Locate the cell with the specified text and output its (x, y) center coordinate. 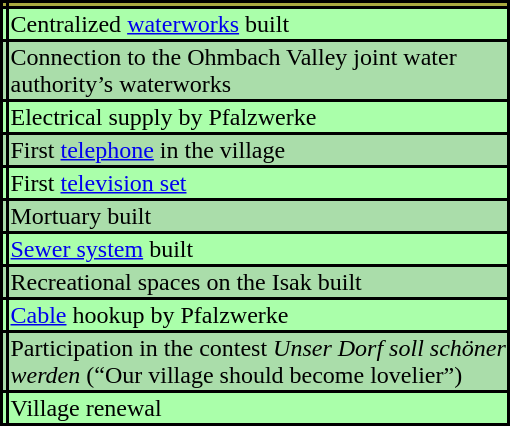
Sewer system built (258, 249)
First telephone in the village (258, 150)
Village renewal (258, 408)
Cable hookup by Pfalzwerke (258, 315)
Mortuary built (258, 216)
Recreational spaces on the Isak built (258, 282)
Electrical supply by Pfalzwerke (258, 117)
Connection to the Ohmbach Valley joint waterauthority’s waterworks (258, 70)
Centralized waterworks built (258, 24)
Participation in the contest Unser Dorf soll schönerwerden (“Our village should become lovelier”) (258, 362)
First television set (258, 183)
